Provide the [X, Y] coordinate of the cell's center where the given text is located.  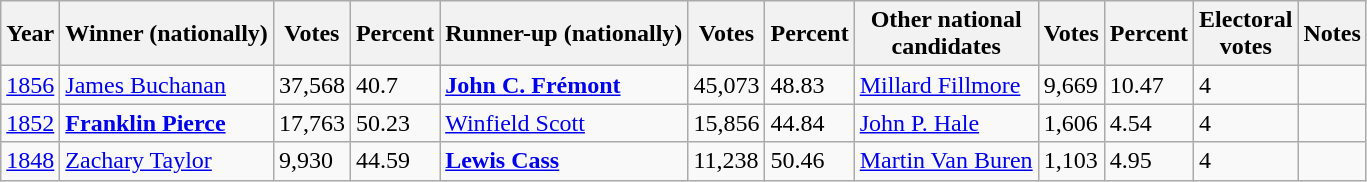
15,856 [726, 123]
44.59 [394, 161]
50.23 [394, 123]
4.95 [1148, 161]
44.84 [810, 123]
10.47 [1148, 85]
1856 [30, 85]
48.83 [810, 85]
Runner-up (nationally) [564, 34]
Electoralvotes [1246, 34]
Martin Van Buren [946, 161]
1,103 [1071, 161]
9,930 [312, 161]
1,606 [1071, 123]
Zachary Taylor [167, 161]
Year [30, 34]
James Buchanan [167, 85]
4.54 [1148, 123]
Notes [1332, 34]
John C. Frémont [564, 85]
9,669 [1071, 85]
1852 [30, 123]
Lewis Cass [564, 161]
Franklin Pierce [167, 123]
1848 [30, 161]
45,073 [726, 85]
Winfield Scott [564, 123]
50.46 [810, 161]
40.7 [394, 85]
John P. Hale [946, 123]
11,238 [726, 161]
17,763 [312, 123]
Other nationalcandidates [946, 34]
Millard Fillmore [946, 85]
37,568 [312, 85]
Winner (nationally) [167, 34]
